Provide the (X, Y) coordinate of the cell's center where the given text is located.  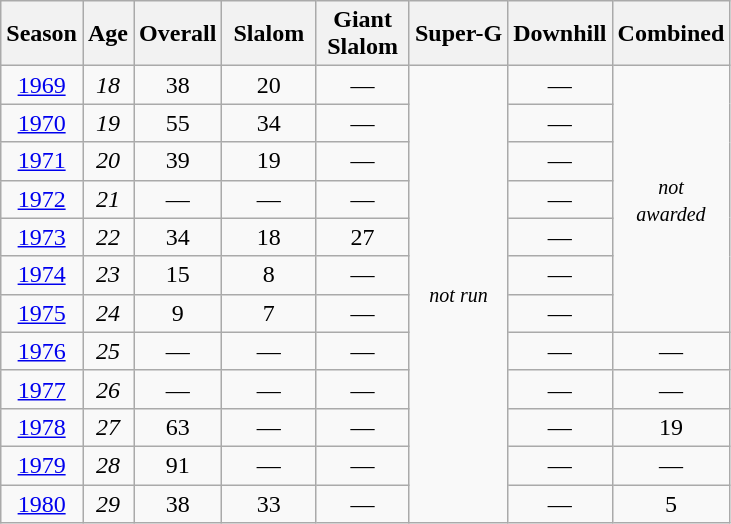
Season (42, 34)
1973 (42, 237)
7 (269, 313)
26 (108, 389)
25 (108, 351)
1969 (42, 85)
29 (108, 503)
notawarded (671, 199)
24 (108, 313)
1976 (42, 351)
Super-G (458, 34)
1980 (42, 503)
63 (178, 427)
1975 (42, 313)
33 (269, 503)
1970 (42, 123)
15 (178, 275)
9 (178, 313)
Giant Slalom (363, 34)
Overall (178, 34)
1977 (42, 389)
8 (269, 275)
Downhill (560, 34)
23 (108, 275)
91 (178, 465)
Combined (671, 34)
5 (671, 503)
Slalom (269, 34)
1971 (42, 161)
28 (108, 465)
1974 (42, 275)
1972 (42, 199)
1978 (42, 427)
22 (108, 237)
21 (108, 199)
55 (178, 123)
Age (108, 34)
1979 (42, 465)
39 (178, 161)
not run (458, 294)
